Scan for the cell matching the given text and deliver its [X, Y] coordinate at center. 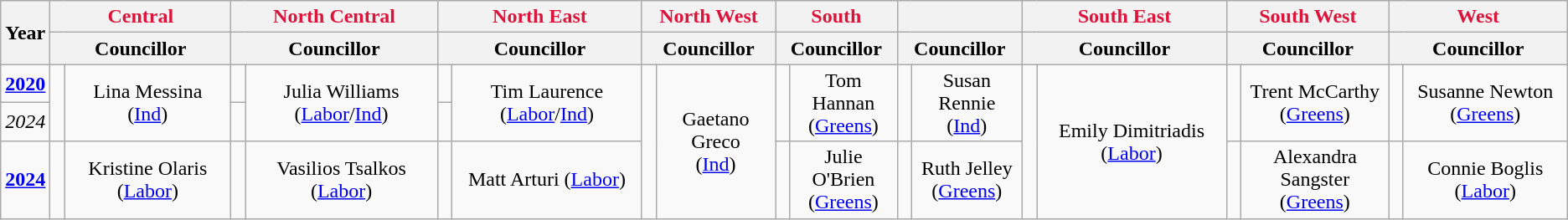
Emily Dimitriadis (Labor) [1132, 141]
North Central [335, 17]
West [1478, 17]
Gaetano Greco (Ind) [715, 141]
Kristine Olaris (Labor) [147, 180]
Susan Rennie (Ind) [967, 103]
Connie Boglis (Labor) [1485, 180]
Ruth Jelley (Greens) [967, 180]
Alexandra Sangster (Greens) [1315, 180]
Central [141, 17]
Vasilios Tsalkos (Labor) [342, 180]
Tom Hannan (Greens) [844, 103]
North West [709, 17]
Lina Messina (Ind) [147, 103]
Julie O'Brien (Greens) [844, 180]
North East [539, 17]
South [837, 17]
Susanne Newton (Greens) [1485, 103]
Tim Laurence (Labor/Ind) [546, 103]
South East [1124, 17]
Julia Williams (Labor/Ind) [342, 103]
2020 [25, 84]
South West [1308, 17]
Matt Arturi (Labor) [546, 180]
Year [25, 33]
Trent McCarthy (Greens) [1315, 103]
